Find where the given text appears and provide that cell's center as (X, Y) coordinate. 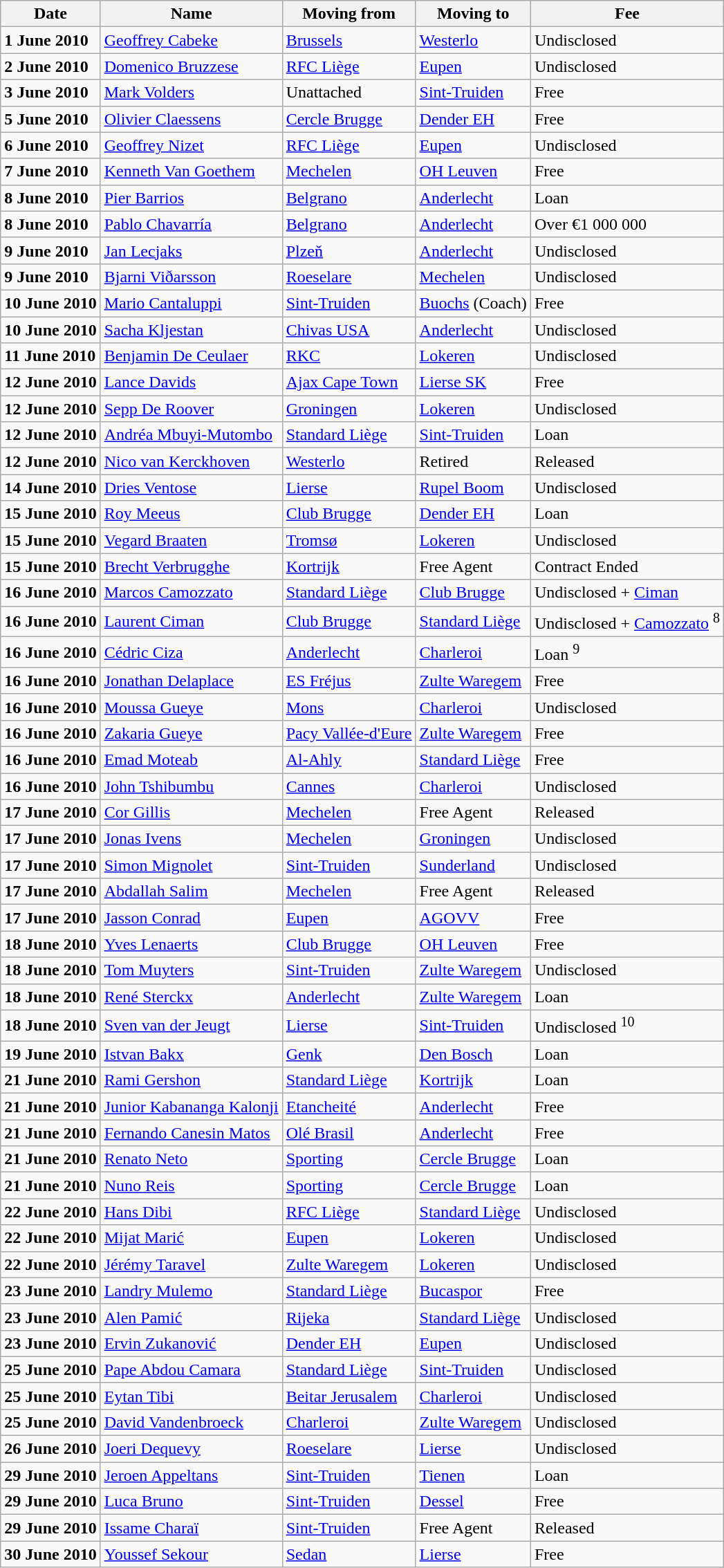
Bjarni Viðarsson (191, 277)
Mons (349, 707)
Unattached (349, 93)
Jonas Ivens (191, 839)
Brecht Verbrugghe (191, 566)
Undisclosed + Camozzato 8 (626, 621)
Den Bosch (473, 1054)
Pape Abdou Camara (191, 1369)
Nico van Kerckhoven (191, 461)
Genk (349, 1054)
Rupel Boom (473, 488)
Zakaria Gueye (191, 733)
Etancheité (349, 1107)
Alen Pamić (191, 1317)
Marcos Camozzato (191, 593)
Undisclosed + Ciman (626, 593)
Moving to (473, 14)
Andréa Mbuyi-Mutombo (191, 435)
Junior Kabananga Kalonji (191, 1107)
Abdallah Salim (191, 892)
Vegard Braaten (191, 540)
Olivier Claessens (191, 119)
Olé Brasil (349, 1133)
Loan 9 (626, 653)
6 June 2010 (50, 145)
Jan Lecjaks (191, 250)
Sepp De Roover (191, 409)
Dries Ventose (191, 488)
Cannes (349, 786)
Undisclosed 10 (626, 1025)
Name (191, 14)
John Tshibumbu (191, 786)
Emad Moteab (191, 759)
Issame Charaï (191, 1528)
Lierse SK (473, 382)
Jonathan Delaplace (191, 681)
Simon Mignolet (191, 865)
Eytan Tibi (191, 1396)
ES Fréjus (349, 681)
Beitar Jerusalem (349, 1396)
Fee (626, 14)
14 June 2010 (50, 488)
Chivas USA (349, 330)
Roy Meeus (191, 514)
Benjamin De Ceulaer (191, 356)
Kenneth Van Goethem (191, 172)
Pablo Chavarría (191, 224)
Mijat Marić (191, 1238)
19 June 2010 (50, 1054)
Over €1 000 000 (626, 224)
David Vandenbroeck (191, 1423)
Sacha Kljestan (191, 330)
Jeroen Appeltans (191, 1475)
Youssef Sekour (191, 1554)
Sedan (349, 1554)
Renato Neto (191, 1159)
Landry Mulemo (191, 1291)
René Sterckx (191, 997)
Jérémy Taravel (191, 1264)
Rami Gershon (191, 1080)
Pacy Vallée-d'Eure (349, 733)
Mario Cantaluppi (191, 303)
Istvan Bakx (191, 1054)
Buochs (Coach) (473, 303)
Moussa Gueye (191, 707)
Joeri Dequevy (191, 1449)
Luca Bruno (191, 1502)
5 June 2010 (50, 119)
Yves Lenaerts (191, 944)
Geoffrey Nizet (191, 145)
Geoffrey Cabeke (191, 40)
Nuno Reis (191, 1186)
26 June 2010 (50, 1449)
Tienen (473, 1475)
Cédric Ciza (191, 653)
1 June 2010 (50, 40)
Al-Ahly (349, 759)
Hans Dibi (191, 1212)
Ervin Zukanović (191, 1343)
Domenico Bruzzese (191, 66)
Cor Gillis (191, 813)
Tom Muyters (191, 970)
Dessel (473, 1502)
Lance Davids (191, 382)
Moving from (349, 14)
7 June 2010 (50, 172)
RKC (349, 356)
Tromsø (349, 540)
2 June 2010 (50, 66)
Plzeň (349, 250)
30 June 2010 (50, 1554)
Fernando Canesin Matos (191, 1133)
AGOVV (473, 918)
Rijeka (349, 1317)
Jasson Conrad (191, 918)
Contract Ended (626, 566)
Sunderland (473, 865)
Laurent Ciman (191, 621)
Bucaspor (473, 1291)
Ajax Cape Town (349, 382)
Retired (473, 461)
Sven van der Jeugt (191, 1025)
Brussels (349, 40)
11 June 2010 (50, 356)
Pier Barrios (191, 198)
Mark Volders (191, 93)
Date (50, 14)
3 June 2010 (50, 93)
